Search for the cell housing the specified text and yield its (x, y) center coordinate. 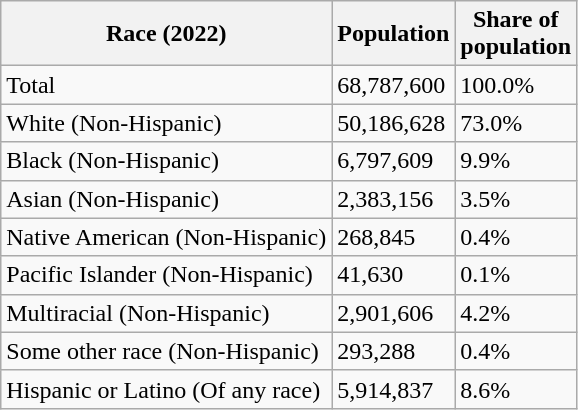
Multiracial (Non-Hispanic) (166, 313)
Hispanic or Latino (Of any race) (166, 389)
0.1% (516, 275)
White (Non-Hispanic) (166, 123)
50,186,628 (394, 123)
5,914,837 (394, 389)
73.0% (516, 123)
4.2% (516, 313)
Native American (Non-Hispanic) (166, 237)
Share of population (516, 34)
3.5% (516, 199)
6,797,609 (394, 161)
2,383,156 (394, 199)
Race (2022) (166, 34)
2,901,606 (394, 313)
Black (Non-Hispanic) (166, 161)
268,845 (394, 237)
8.6% (516, 389)
68,787,600 (394, 85)
Some other race (Non-Hispanic) (166, 351)
100.0% (516, 85)
Total (166, 85)
Population (394, 34)
Asian (Non-Hispanic) (166, 199)
Pacific Islander (Non-Hispanic) (166, 275)
293,288 (394, 351)
41,630 (394, 275)
9.9% (516, 161)
